Capture the cell that displays the provided text and extract its (x, y) central coordinate. 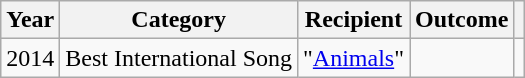
Recipient (354, 20)
Outcome (462, 20)
Category (179, 20)
"Animals" (354, 58)
Year (30, 20)
2014 (30, 58)
Best International Song (179, 58)
